For the text-containing cell, return its midpoint in [x, y] coordinate format. 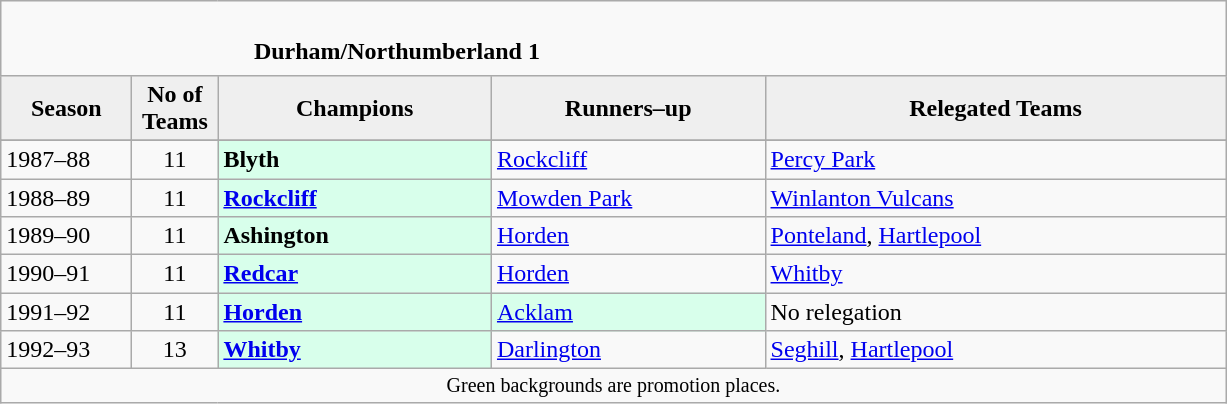
No of Teams [175, 108]
Percy Park [996, 159]
Champions [355, 108]
Darlington [628, 350]
Relegated Teams [996, 108]
No relegation [996, 312]
13 [175, 350]
1992–93 [66, 350]
Seghill, Hartlepool [996, 350]
Blyth [355, 159]
Ponteland, Hartlepool [996, 236]
Acklam [628, 312]
1990–91 [66, 274]
Redcar [355, 274]
Winlanton Vulcans [996, 197]
Green backgrounds are promotion places. [614, 386]
1988–89 [66, 197]
1989–90 [66, 236]
1987–88 [66, 159]
Ashington [355, 236]
Mowden Park [628, 197]
1991–92 [66, 312]
Runners–up [628, 108]
Season [66, 108]
